Extract the [X, Y] coordinate from the center of the cell holding the provided text.  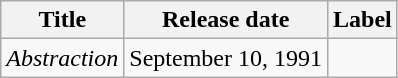
Label [363, 20]
Abstraction [62, 58]
September 10, 1991 [226, 58]
Title [62, 20]
Release date [226, 20]
